For the text-containing cell, return its midpoint in (x, y) coordinate format. 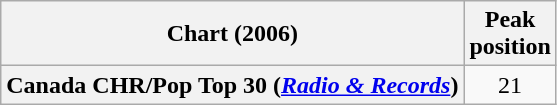
21 (510, 85)
Canada CHR/Pop Top 30 (Radio & Records) (232, 85)
Chart (2006) (232, 34)
Peak position (510, 34)
